Pinpoint the cell where the given text exists, returning its (X, Y) midpoint coordinate. 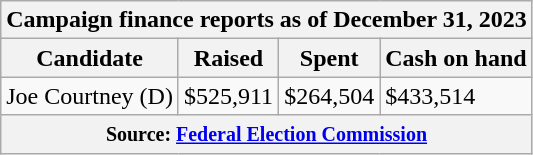
Raised (228, 58)
Candidate (90, 58)
Source: Federal Election Commission (266, 134)
Spent (330, 58)
$433,514 (456, 96)
Cash on hand (456, 58)
$264,504 (330, 96)
Joe Courtney (D) (90, 96)
$525,911 (228, 96)
Campaign finance reports as of December 31, 2023 (266, 20)
